Identify which cell holds the provided text, then report its (X, Y) central coordinate. 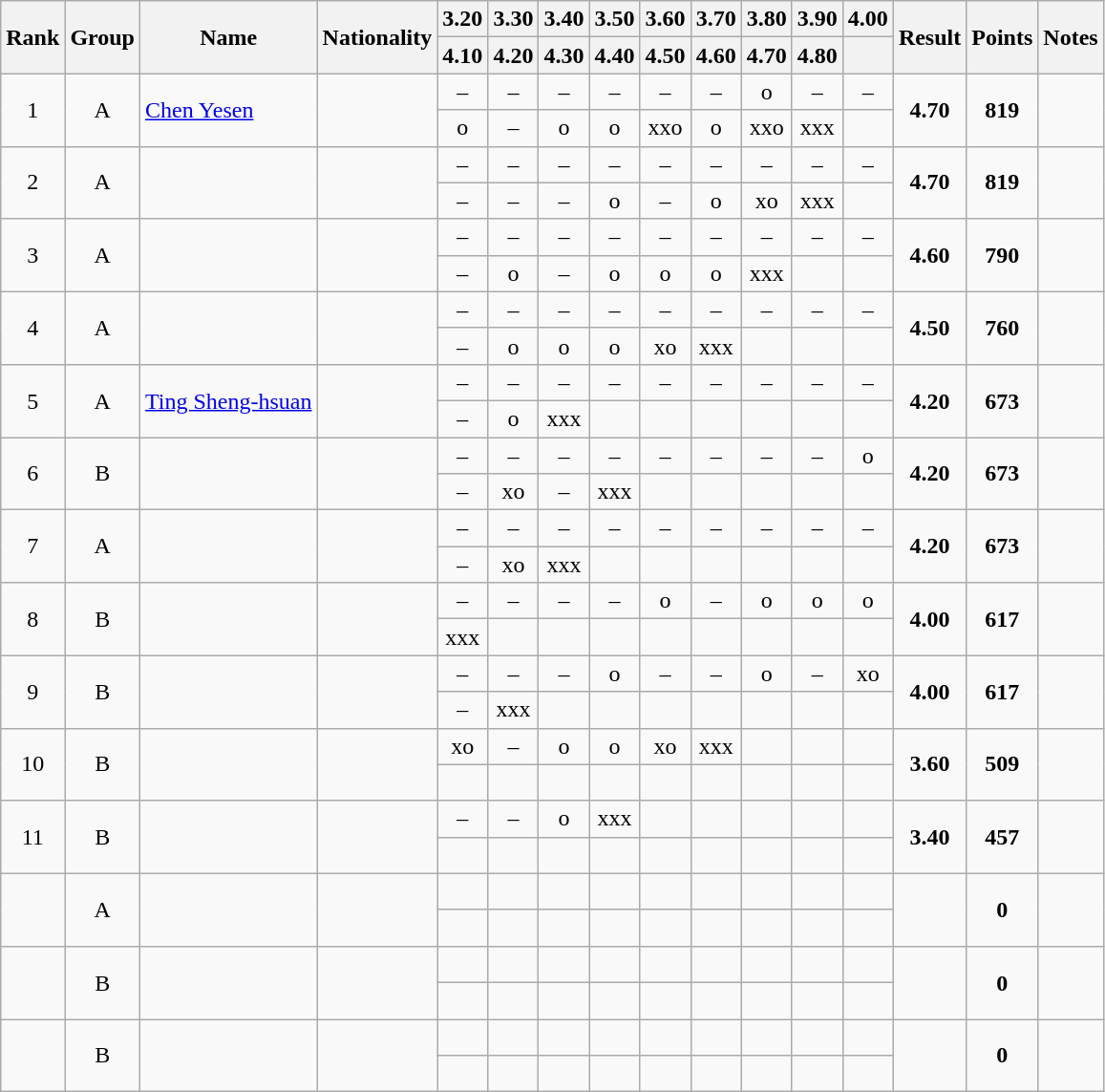
5 (32, 400)
Group (103, 37)
9 (32, 692)
4.30 (563, 55)
4 (32, 328)
457 (1003, 837)
Points (1003, 37)
6 (32, 474)
11 (32, 837)
10 (32, 764)
760 (1003, 328)
790 (1003, 255)
3.20 (462, 19)
Name (229, 37)
2 (32, 182)
3.90 (818, 19)
Notes (1071, 37)
8 (32, 619)
1 (32, 110)
3.50 (615, 19)
3.80 (766, 19)
3 (32, 255)
3.30 (514, 19)
4.40 (615, 55)
Ting Sheng-hsuan (229, 400)
4.10 (462, 55)
3.70 (716, 19)
7 (32, 546)
4.80 (818, 55)
Result (929, 37)
Chen Yesen (229, 110)
Nationality (377, 37)
509 (1003, 764)
Rank (32, 37)
